Pinpoint the cell where the given text exists, returning its [x, y] midpoint coordinate. 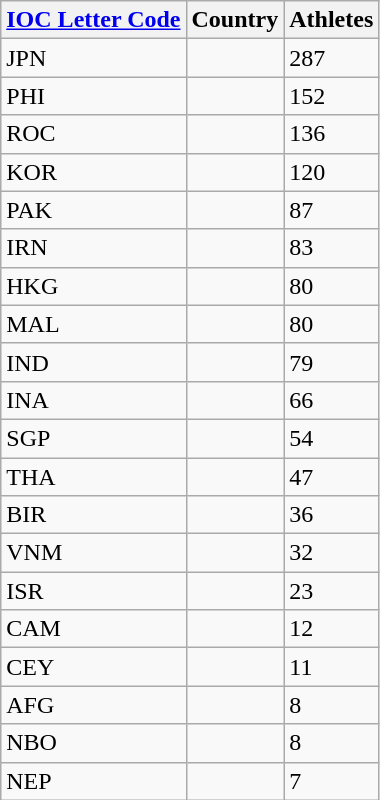
THA [94, 477]
83 [332, 248]
136 [332, 134]
32 [332, 553]
23 [332, 591]
NBO [94, 743]
CAM [94, 629]
36 [332, 515]
AFG [94, 705]
87 [332, 210]
NEP [94, 781]
79 [332, 362]
152 [332, 96]
12 [332, 629]
KOR [94, 172]
MAL [94, 324]
JPN [94, 58]
11 [332, 667]
Athletes [332, 20]
INA [94, 400]
PAK [94, 210]
SGP [94, 438]
47 [332, 477]
CEY [94, 667]
ROC [94, 134]
IOC Letter Code [94, 20]
PHI [94, 96]
66 [332, 400]
ISR [94, 591]
287 [332, 58]
BIR [94, 515]
7 [332, 781]
HKG [94, 286]
IND [94, 362]
120 [332, 172]
54 [332, 438]
VNM [94, 553]
Country [235, 20]
IRN [94, 248]
